Identify which cell holds the provided text, then report its (x, y) central coordinate. 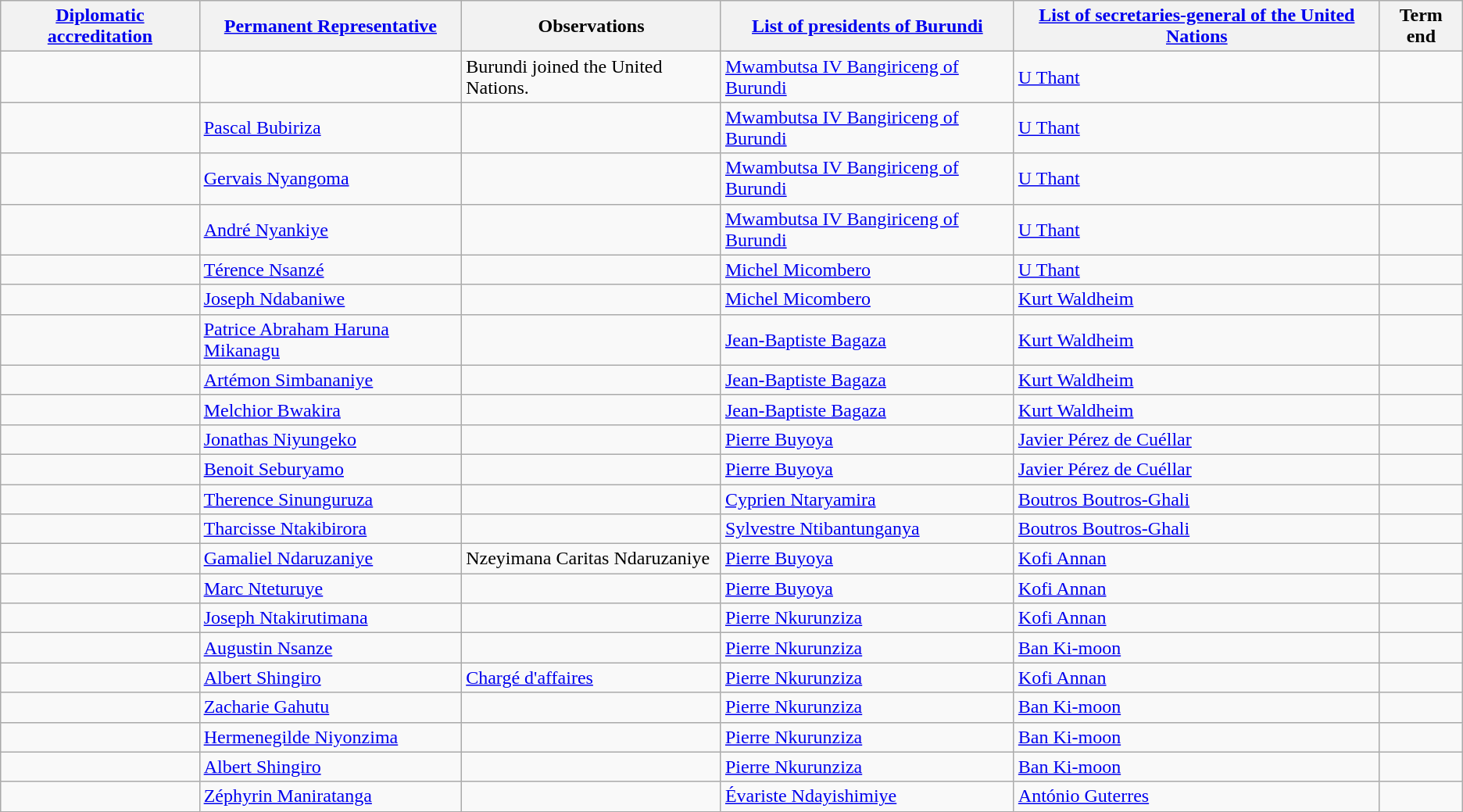
Burundi joined the United Nations. (592, 77)
Zacharie Gahutu (331, 707)
António Guterres (1197, 796)
Term end (1421, 27)
Diplomatic accreditation (100, 27)
Marc Nteturuye (331, 588)
Augustin Nsanze (331, 648)
Hermenegilde Niyonzima (331, 737)
Tharcisse Ntakibirora (331, 529)
Térence Nsanzé (331, 270)
Nzeyimana Caritas Ndaruzaniye (592, 559)
Artémon Simbananiye (331, 380)
Chargé d'affaires (592, 678)
Patrice Abraham Haruna Mikanagu (331, 339)
Permanent Representative (331, 27)
Joseph Ndabaniwe (331, 299)
List of secretaries-general of the United Nations (1197, 27)
Jonathas Niyungeko (331, 439)
Évariste Ndayishimiye (867, 796)
Observations (592, 27)
Sylvestre Ntibantunganya (867, 529)
Melchior Bwakira (331, 410)
Benoit Seburyamo (331, 469)
André Nyankiye (331, 230)
Zéphyrin Maniratanga (331, 796)
Pascal Bubiriza (331, 128)
Gamaliel Ndaruzaniye (331, 559)
Joseph Ntakirutimana (331, 618)
Cyprien Ntaryamira (867, 499)
List of presidents of Burundi (867, 27)
Therence Sinunguruza (331, 499)
Gervais Nyangoma (331, 178)
